Locate the cell with the specified text and output its [x, y] center coordinate. 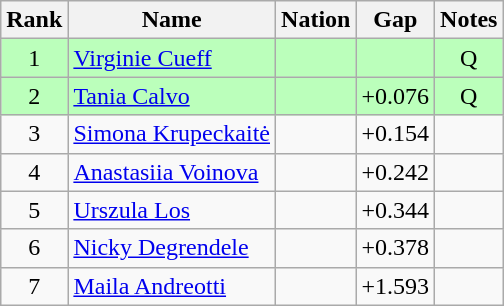
Notes [469, 20]
6 [34, 248]
Anastasiia Voinova [172, 172]
Rank [34, 20]
3 [34, 134]
Name [172, 20]
1 [34, 58]
5 [34, 210]
Nation [316, 20]
Tania Calvo [172, 96]
Gap [396, 20]
Virginie Cueff [172, 58]
+1.593 [396, 286]
+0.242 [396, 172]
Nicky Degrendele [172, 248]
7 [34, 286]
2 [34, 96]
+0.344 [396, 210]
+0.154 [396, 134]
Urszula Los [172, 210]
+0.378 [396, 248]
4 [34, 172]
Maila Andreotti [172, 286]
+0.076 [396, 96]
Simona Krupeckaitė [172, 134]
